Detect which cell encompasses the target text, then output its (X, Y) center coordinate. 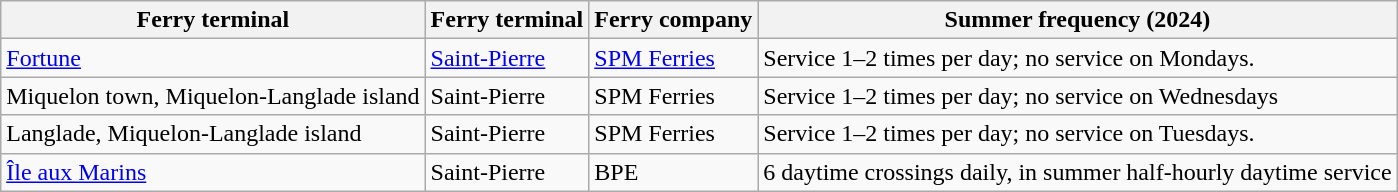
BPE (674, 172)
Fortune (213, 58)
Île aux Marins (213, 172)
Service 1–2 times per day; no service on Tuesdays. (1078, 134)
Miquelon town, Miquelon-Langlade island (213, 96)
Service 1–2 times per day; no service on Wednesdays (1078, 96)
Summer frequency (2024) (1078, 20)
Service 1–2 times per day; no service on Mondays. (1078, 58)
Ferry company (674, 20)
6 daytime crossings daily, in summer half-hourly daytime service (1078, 172)
Langlade, Miquelon-Langlade island (213, 134)
